Output the (x, y) coordinate of the center of the cell containing the given text.  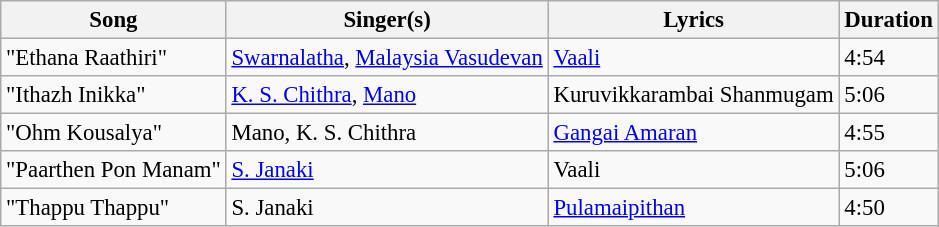
Kuruvikkarambai Shanmugam (694, 95)
"Ethana Raathiri" (114, 58)
"Ohm Kousalya" (114, 133)
Gangai Amaran (694, 133)
4:50 (888, 208)
Swarnalatha, Malaysia Vasudevan (387, 58)
K. S. Chithra, Mano (387, 95)
Song (114, 20)
Singer(s) (387, 20)
"Thappu Thappu" (114, 208)
Pulamaipithan (694, 208)
4:54 (888, 58)
"Paarthen Pon Manam" (114, 170)
4:55 (888, 133)
Mano, K. S. Chithra (387, 133)
"Ithazh Inikka" (114, 95)
Lyrics (694, 20)
Duration (888, 20)
